Find where the given text appears and provide that cell's center as [x, y] coordinate. 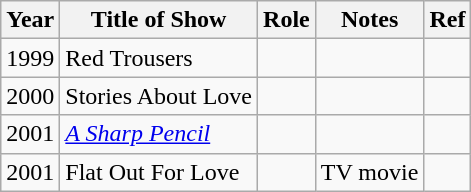
Ref [448, 20]
Title of Show [159, 20]
Stories About Love [159, 96]
Notes [370, 20]
TV movie [370, 172]
2000 [30, 96]
Year [30, 20]
A Sharp Pencil [159, 134]
1999 [30, 58]
Role [287, 20]
Flat Out For Love [159, 172]
Red Trousers [159, 58]
